Find where the given text appears and provide that cell's center as (x, y) coordinate. 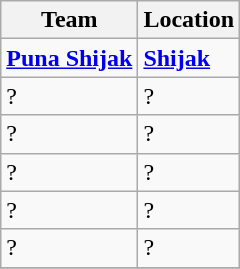
Location (189, 20)
Team (70, 20)
Shijak (189, 58)
Puna Shijak (70, 58)
